Return the [x, y] coordinate for the center point of the cell that contains the specified text.  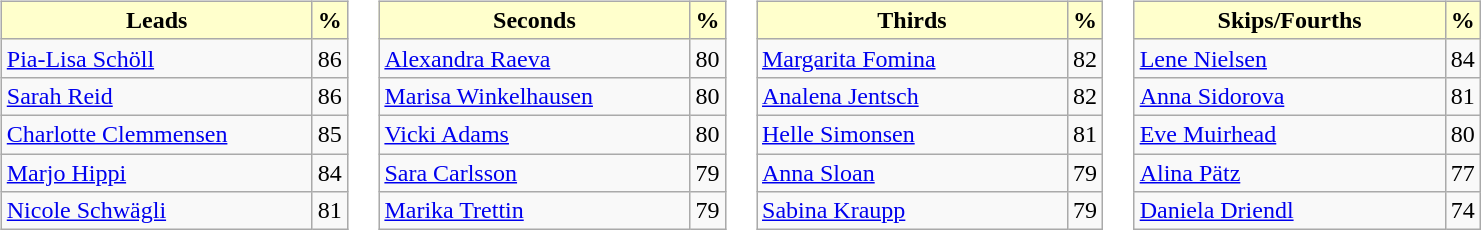
77 [1462, 173]
Skips/Fourths [1290, 20]
Helle Simonsen [912, 134]
Leads [156, 20]
Alina Pätz [1290, 173]
Alexandra Raeva [534, 58]
Eve Muirhead [1290, 134]
Pia-Lisa Schöll [156, 58]
Lene Nielsen [1290, 58]
Nicole Schwägli [156, 211]
Marika Trettin [534, 211]
74 [1462, 211]
Daniela Driendl [1290, 211]
Marjo Hippi [156, 173]
Thirds [912, 20]
Anna Sloan [912, 173]
Anna Sidorova [1290, 96]
Vicki Adams [534, 134]
Sabina Kraupp [912, 211]
Seconds [534, 20]
Sarah Reid [156, 96]
Margarita Fomina [912, 58]
Marisa Winkelhausen [534, 96]
Analena Jentsch [912, 96]
Charlotte Clemmensen [156, 134]
Sara Carlsson [534, 173]
85 [330, 134]
